Detect which cell encompasses the target text, then output its (x, y) center coordinate. 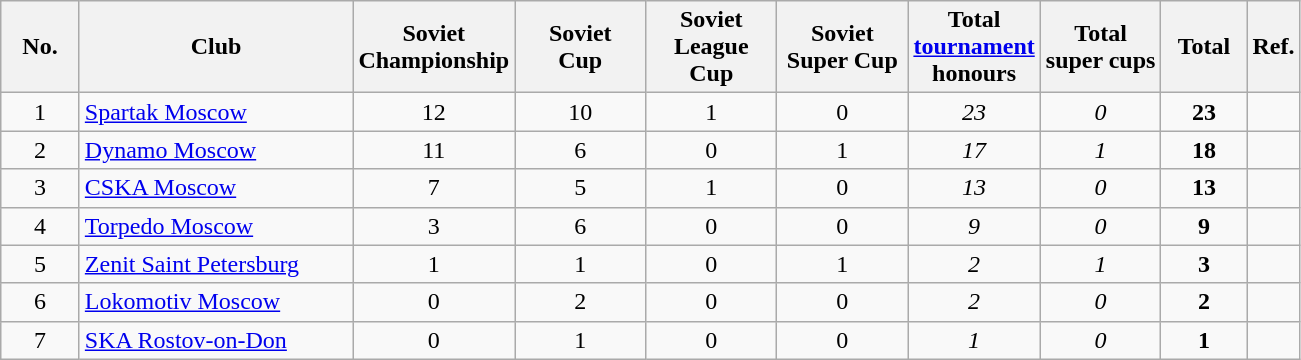
No. (40, 47)
SovietChampionship (434, 47)
12 (434, 112)
Soviet Super Cup (842, 47)
4 (40, 226)
Totaltournament honours (974, 47)
Total (1204, 47)
18 (1204, 150)
Ref. (1274, 47)
CSKA Moscow (216, 188)
Spartak Moscow (216, 112)
SovietLeague Cup (712, 47)
SovietCup (580, 47)
Zenit Saint Petersburg (216, 264)
10 (580, 112)
11 (434, 150)
Club (216, 47)
Dynamo Moscow (216, 150)
17 (974, 150)
Totalsuper cups (1100, 47)
Torpedo Moscow (216, 226)
SKA Rostov-on-Don (216, 340)
Lokomotiv Moscow (216, 302)
